For the text-containing cell, return its midpoint in [x, y] coordinate format. 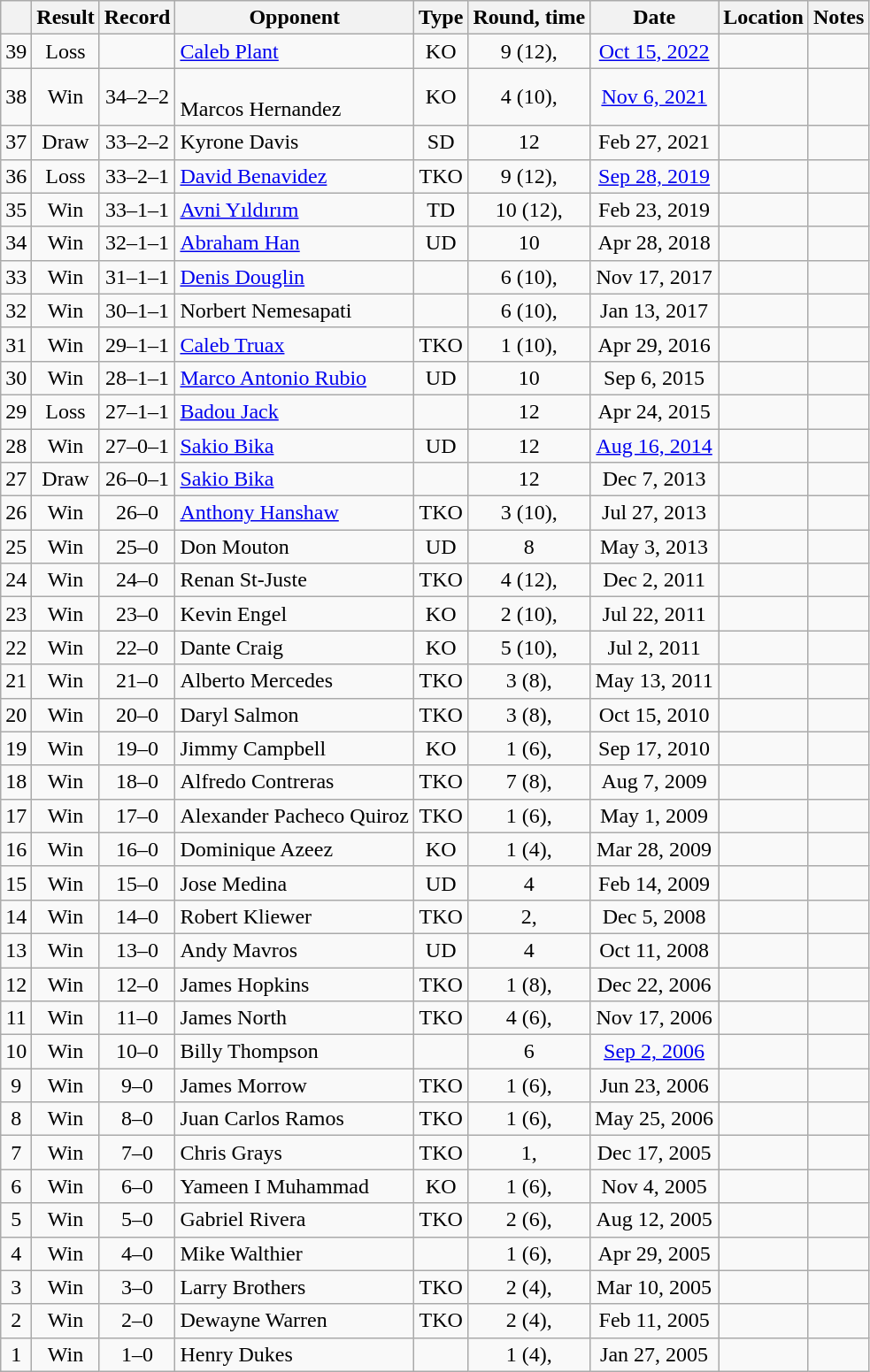
Result [65, 18]
Sep 28, 2019 [655, 176]
Apr 29, 2016 [655, 344]
Jan 27, 2005 [655, 1354]
16 [16, 849]
Aug 12, 2005 [655, 1220]
14 [16, 916]
33 [16, 277]
Gabriel Rivera [295, 1220]
3 (10), [529, 513]
Badou Jack [295, 411]
Nov 17, 2017 [655, 277]
26–0 [137, 513]
4 (6), [529, 1018]
Larry Brothers [295, 1287]
SD [441, 142]
33–2–1 [137, 176]
Sep 17, 2010 [655, 748]
Mar 28, 2009 [655, 849]
Jul 27, 2013 [655, 513]
Nov 6, 2021 [655, 97]
28 [16, 445]
2, [529, 916]
Mike Walthier [295, 1253]
Opponent [295, 18]
13–0 [137, 950]
Kyrone Davis [295, 142]
34 [16, 243]
Robert Kliewer [295, 916]
Billy Thompson [295, 1052]
Type [441, 18]
23–0 [137, 614]
Sep 2, 2006 [655, 1052]
25–0 [137, 547]
Aug 7, 2009 [655, 782]
26 [16, 513]
4 (12), [529, 580]
12–0 [137, 985]
Mar 10, 2005 [655, 1287]
9–0 [137, 1085]
37 [16, 142]
TD [441, 210]
13 [16, 950]
9 [16, 1085]
Kevin Engel [295, 614]
24 [16, 580]
Henry Dukes [295, 1354]
James Hopkins [295, 985]
Marco Antonio Rubio [295, 378]
33–2–2 [137, 142]
Apr 24, 2015 [655, 411]
Notes [838, 18]
Chris Grays [295, 1153]
Nov 4, 2005 [655, 1186]
33–1–1 [137, 210]
Aug 16, 2014 [655, 445]
Jimmy Campbell [295, 748]
18–0 [137, 782]
Caleb Plant [295, 51]
2 (6), [529, 1220]
Record [137, 18]
Andy Mavros [295, 950]
Jun 23, 2006 [655, 1085]
19–0 [137, 748]
Norbert Nemesapati [295, 310]
Daryl Salmon [295, 715]
1 [16, 1354]
11–0 [137, 1018]
7 [16, 1153]
2 (10), [529, 614]
Renan St-Juste [295, 580]
Dante Craig [295, 648]
35 [16, 210]
May 3, 2013 [655, 547]
5 (10), [529, 648]
1 (8), [529, 985]
27–0–1 [137, 445]
Jul 2, 2011 [655, 648]
Nov 17, 2006 [655, 1018]
Alfredo Contreras [295, 782]
May 1, 2009 [655, 816]
Abraham Han [295, 243]
21 [16, 681]
Apr 28, 2018 [655, 243]
27–1–1 [137, 411]
5–0 [137, 1220]
6–0 [137, 1186]
Feb 23, 2019 [655, 210]
22 [16, 648]
Alexander Pacheco Quiroz [295, 816]
Avni Yıldırım [295, 210]
David Benavidez [295, 176]
29–1–1 [137, 344]
Oct 15, 2022 [655, 51]
Marcos Hernandez [295, 97]
32–1–1 [137, 243]
38 [16, 97]
31–1–1 [137, 277]
1 (10), [529, 344]
17 [16, 816]
2–0 [137, 1321]
Denis Douglin [295, 277]
3–0 [137, 1287]
Don Mouton [295, 547]
Jul 22, 2011 [655, 614]
1–0 [137, 1354]
Feb 11, 2005 [655, 1321]
4 (10), [529, 97]
30–1–1 [137, 310]
32 [16, 310]
31 [16, 344]
20–0 [137, 715]
Sep 6, 2015 [655, 378]
Dec 22, 2006 [655, 985]
11 [16, 1018]
14–0 [137, 916]
29 [16, 411]
22–0 [137, 648]
Oct 15, 2010 [655, 715]
34–2–2 [137, 97]
16–0 [137, 849]
5 [16, 1220]
10–0 [137, 1052]
Dewayne Warren [295, 1321]
James Morrow [295, 1085]
7 (8), [529, 782]
James North [295, 1018]
21–0 [137, 681]
Alberto Mercedes [295, 681]
20 [16, 715]
2 [16, 1321]
1, [529, 1153]
8–0 [137, 1119]
39 [16, 51]
7–0 [137, 1153]
Date [655, 18]
Apr 29, 2005 [655, 1253]
Dec 2, 2011 [655, 580]
Feb 14, 2009 [655, 883]
10 (12), [529, 210]
Jose Medina [295, 883]
23 [16, 614]
26–0–1 [137, 479]
15 [16, 883]
Feb 27, 2021 [655, 142]
Dec 17, 2005 [655, 1153]
Dominique Azeez [295, 849]
Oct 11, 2008 [655, 950]
19 [16, 748]
18 [16, 782]
15–0 [137, 883]
Dec 5, 2008 [655, 916]
Caleb Truax [295, 344]
Dec 7, 2013 [655, 479]
28–1–1 [137, 378]
17–0 [137, 816]
27 [16, 479]
3 [16, 1287]
May 25, 2006 [655, 1119]
25 [16, 547]
Jan 13, 2017 [655, 310]
May 13, 2011 [655, 681]
Yameen I Muhammad [295, 1186]
36 [16, 176]
4–0 [137, 1253]
Anthony Hanshaw [295, 513]
Juan Carlos Ramos [295, 1119]
Location [764, 18]
24–0 [137, 580]
Round, time [529, 18]
30 [16, 378]
